Capture the cell that displays the provided text and extract its [x, y] central coordinate. 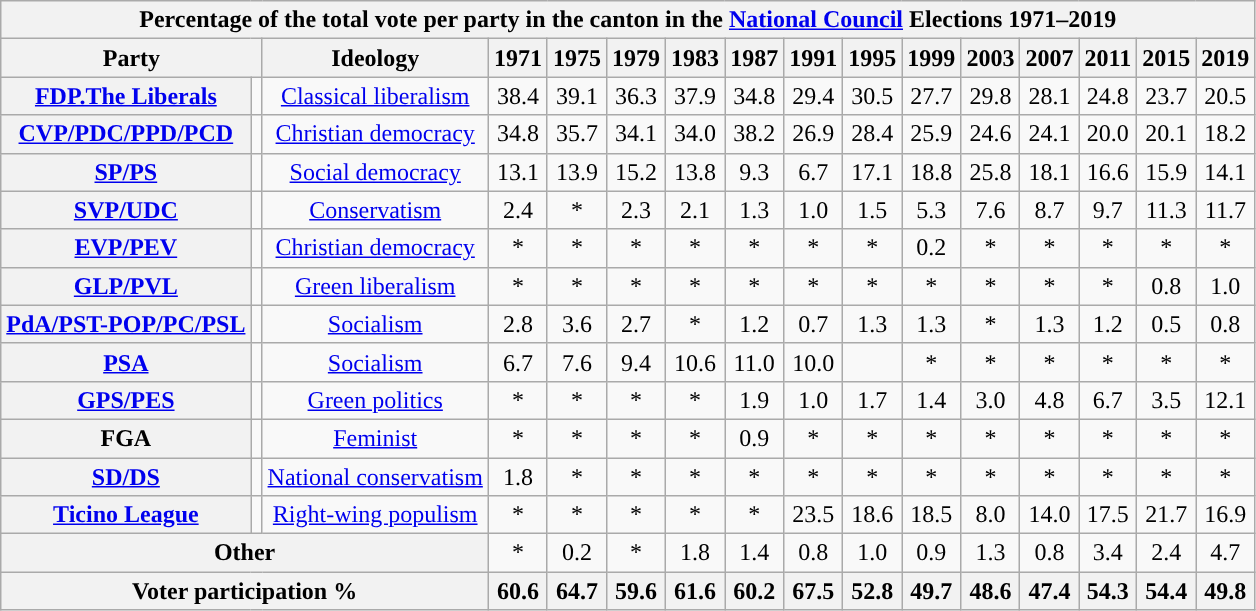
60.6 [518, 591]
1.5 [872, 210]
4.7 [1226, 553]
25.9 [932, 134]
1991 [814, 58]
23.7 [1166, 96]
11.3 [1166, 210]
49.7 [932, 591]
17.1 [872, 172]
2011 [1108, 58]
8.7 [1050, 210]
8.0 [990, 515]
Conservatism [375, 210]
10.6 [696, 362]
9.7 [1108, 210]
52.8 [872, 591]
PSA [126, 362]
2.7 [636, 324]
67.5 [814, 591]
3.0 [990, 400]
64.7 [576, 591]
38.2 [754, 134]
2.1 [696, 210]
9.4 [636, 362]
Party [132, 58]
18.5 [932, 515]
17.5 [1108, 515]
20.0 [1108, 134]
3.6 [576, 324]
47.4 [1050, 591]
16.6 [1108, 172]
59.6 [636, 591]
13.9 [576, 172]
Green politics [375, 400]
1983 [696, 58]
36.3 [636, 96]
39.1 [576, 96]
1979 [636, 58]
27.7 [932, 96]
2.3 [636, 210]
Feminist [375, 438]
Voter participation % [245, 591]
15.2 [636, 172]
26.9 [814, 134]
0.5 [1166, 324]
GPS/PES [126, 400]
SP/PS [126, 172]
13.1 [518, 172]
9.3 [754, 172]
FGA [126, 438]
54.4 [1166, 591]
13.8 [696, 172]
Right-wing populism [375, 515]
3.4 [1108, 553]
2003 [990, 58]
29.4 [814, 96]
15.9 [1166, 172]
49.8 [1226, 591]
EVP/PEV [126, 248]
25.8 [990, 172]
28.4 [872, 134]
20.5 [1226, 96]
Percentage of the total vote per party in the canton in the National Council Elections 1971–2019 [628, 20]
18.1 [1050, 172]
14.0 [1050, 515]
24.1 [1050, 134]
Green liberalism [375, 286]
18.6 [872, 515]
Ticino League [126, 515]
28.1 [1050, 96]
1971 [518, 58]
11.7 [1226, 210]
30.5 [872, 96]
29.8 [990, 96]
SVP/UDC [126, 210]
18.8 [932, 172]
Ideology [375, 58]
Classical liberalism [375, 96]
1.9 [754, 400]
0.7 [814, 324]
21.7 [1166, 515]
14.1 [1226, 172]
CVP/PDC/PPD/PCD [126, 134]
38.4 [518, 96]
34.0 [696, 134]
1995 [872, 58]
FDP.The Liberals [126, 96]
PdA/PST-POP/PC/PSL [126, 324]
34.1 [636, 134]
12.1 [1226, 400]
16.9 [1226, 515]
10.0 [814, 362]
20.1 [1166, 134]
2007 [1050, 58]
2015 [1166, 58]
35.7 [576, 134]
Social democracy [375, 172]
1999 [932, 58]
GLP/PVL [126, 286]
2.8 [518, 324]
11.0 [754, 362]
60.2 [754, 591]
54.3 [1108, 591]
23.5 [814, 515]
37.9 [696, 96]
Other [245, 553]
24.6 [990, 134]
61.6 [696, 591]
2019 [1226, 58]
1987 [754, 58]
1975 [576, 58]
3.5 [1166, 400]
18.2 [1226, 134]
1.7 [872, 400]
48.6 [990, 591]
4.8 [1050, 400]
National conservatism [375, 477]
5.3 [932, 210]
24.8 [1108, 96]
SD/DS [126, 477]
